For the text-containing cell, return its midpoint in [X, Y] coordinate format. 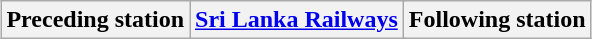
Preceding station [96, 20]
Following station [497, 20]
Sri Lanka Railways [297, 20]
